From the cell containing the given text, extract its center point as (X, Y) coordinate. 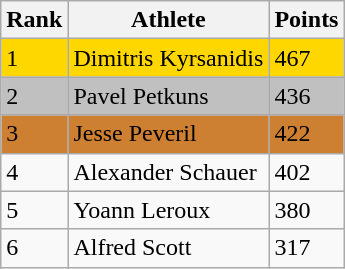
Jesse Peveril (168, 134)
Rank (34, 20)
Alfred Scott (168, 248)
Points (306, 20)
5 (34, 210)
6 (34, 248)
4 (34, 172)
1 (34, 58)
317 (306, 248)
Pavel Petkuns (168, 96)
3 (34, 134)
422 (306, 134)
436 (306, 96)
402 (306, 172)
Athlete (168, 20)
Dimitris Kyrsanidis (168, 58)
467 (306, 58)
Alexander Schauer (168, 172)
380 (306, 210)
2 (34, 96)
Yoann Leroux (168, 210)
